Output the [X, Y] coordinate of the center of the cell containing the given text.  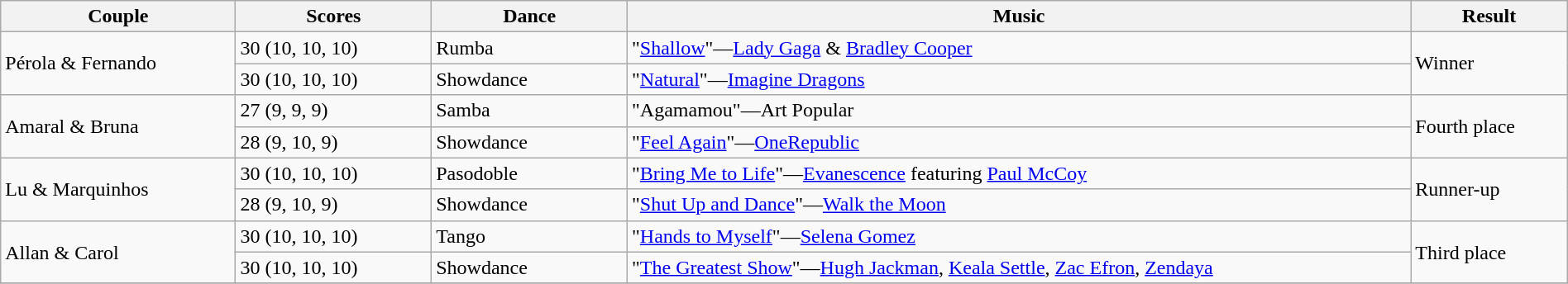
Allan & Carol [118, 252]
27 (9, 9, 9) [334, 111]
Rumba [529, 48]
"Feel Again"—OneRepublic [1019, 142]
Lu & Marquinhos [118, 189]
Couple [118, 17]
"Natural"—Imagine Dragons [1019, 79]
"Shut Up and Dance"—Walk the Moon [1019, 205]
Pasodoble [529, 173]
"Agamamou"—Art Popular [1019, 111]
Music [1019, 17]
Amaral & Bruna [118, 126]
Pérola & Fernando [118, 64]
Tango [529, 236]
"Bring Me to Life"—Evanescence featuring Paul McCoy [1019, 173]
Runner-up [1489, 189]
Dance [529, 17]
Scores [334, 17]
Samba [529, 111]
Third place [1489, 252]
Fourth place [1489, 126]
"Hands to Myself"—Selena Gomez [1019, 236]
"The Greatest Show"—Hugh Jackman, Keala Settle, Zac Efron, Zendaya [1019, 267]
Result [1489, 17]
"Shallow"—Lady Gaga & Bradley Cooper [1019, 48]
Winner [1489, 64]
